Pinpoint the cell where the given text exists, returning its (x, y) midpoint coordinate. 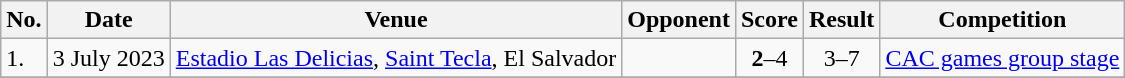
3 July 2023 (108, 58)
Opponent (679, 20)
Result (841, 20)
1. (24, 58)
Venue (396, 20)
2–4 (769, 58)
Score (769, 20)
No. (24, 20)
Date (108, 20)
3–7 (841, 58)
CAC games group stage (1002, 58)
Estadio Las Delicias, Saint Tecla, El Salvador (396, 58)
Competition (1002, 20)
